Determine the (x, y) coordinate at the center of the cell enclosing the given text.  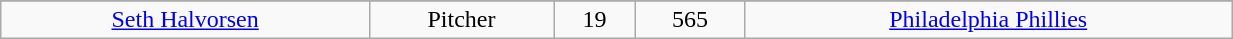
565 (690, 20)
Philadelphia Phillies (988, 20)
Seth Halvorsen (186, 20)
19 (595, 20)
Pitcher (461, 20)
